Capture the cell that displays the provided text and extract its [x, y] central coordinate. 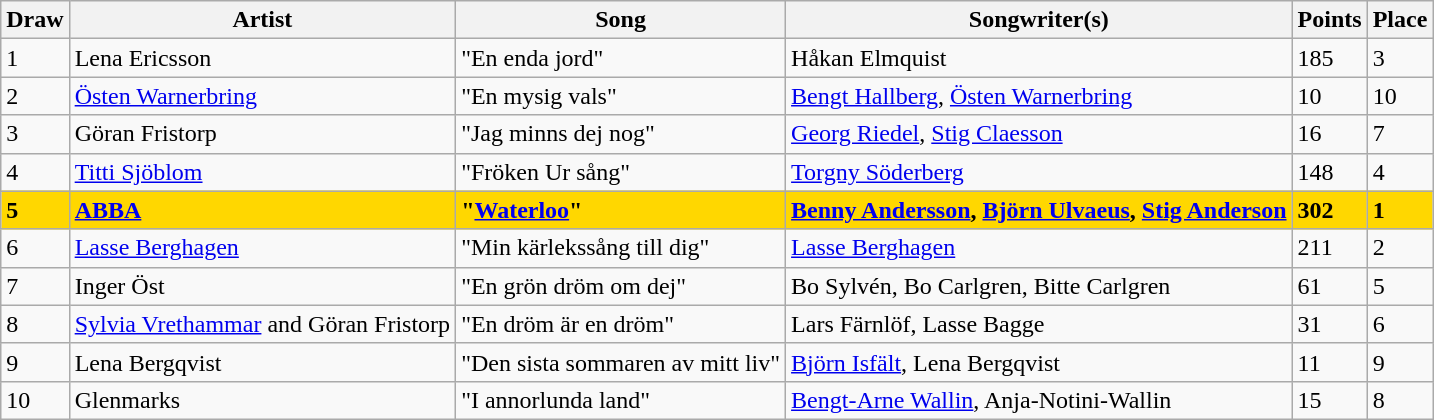
"Den sista sommaren av mitt liv" [621, 362]
Place [1400, 20]
Lars Färnlöf, Lasse Bagge [1040, 324]
"Min kärlekssång till dig" [621, 248]
Bo Sylvén, Bo Carlgren, Bitte Carlgren [1040, 286]
Draw [35, 20]
185 [1330, 58]
Lena Bergqvist [262, 362]
"Waterloo" [621, 210]
Artist [262, 20]
"En mysig vals" [621, 96]
302 [1330, 210]
"En grön dröm om dej" [621, 286]
"En enda jord" [621, 58]
Points [1330, 20]
Inger Öst [262, 286]
16 [1330, 134]
Håkan Elmquist [1040, 58]
Bengt Hallberg, Östen Warnerbring [1040, 96]
"Fröken Ur sång" [621, 172]
Bengt-Arne Wallin, Anja-Notini-Wallin [1040, 400]
"Jag minns dej nog" [621, 134]
Torgny Söderberg [1040, 172]
148 [1330, 172]
Song [621, 20]
Sylvia Vrethammar and Göran Fristorp [262, 324]
11 [1330, 362]
15 [1330, 400]
ABBA [262, 210]
Björn Isfält, Lena Bergqvist [1040, 362]
"I annorlunda land" [621, 400]
31 [1330, 324]
Östen Warnerbring [262, 96]
Songwriter(s) [1040, 20]
Glenmarks [262, 400]
"En dröm är en dröm" [621, 324]
Göran Fristorp [262, 134]
Titti Sjöblom [262, 172]
Benny Andersson, Björn Ulvaeus, Stig Anderson [1040, 210]
Georg Riedel, Stig Claesson [1040, 134]
61 [1330, 286]
211 [1330, 248]
Lena Ericsson [262, 58]
